Scan for the cell matching the given text and deliver its (X, Y) coordinate at center. 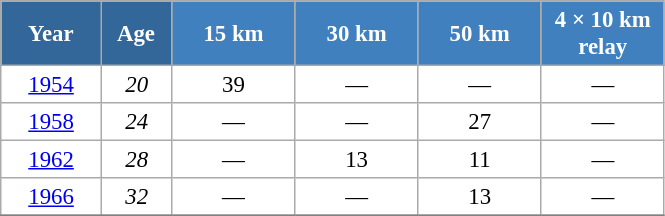
1962 (52, 160)
28 (136, 160)
1966 (52, 197)
11 (480, 160)
24 (136, 122)
30 km (356, 34)
27 (480, 122)
1954 (52, 85)
1958 (52, 122)
39 (234, 85)
50 km (480, 34)
Year (52, 34)
Age (136, 34)
4 × 10 km relay (602, 34)
32 (136, 197)
15 km (234, 34)
20 (136, 85)
